Capture the cell that displays the provided text and extract its (x, y) central coordinate. 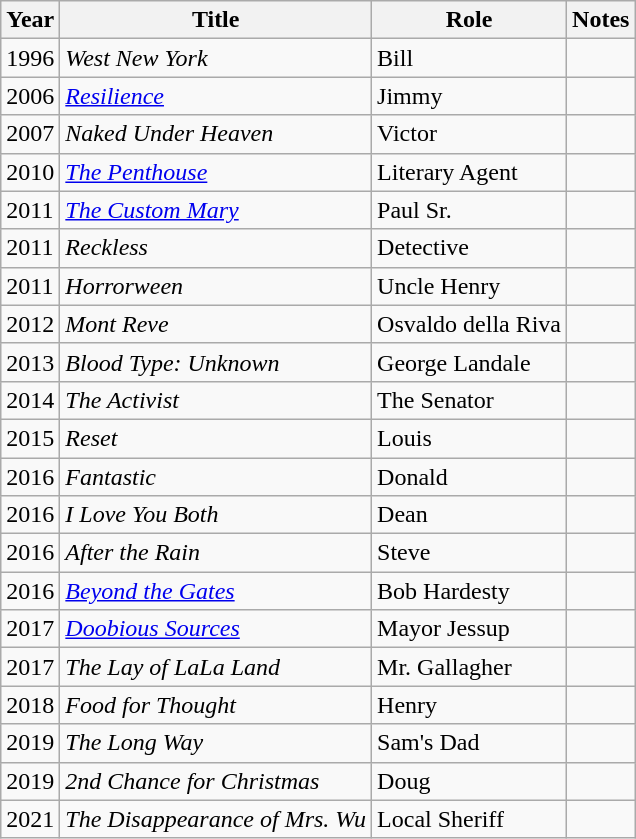
Resilience (216, 96)
Beyond the Gates (216, 591)
2014 (30, 400)
Doobious Sources (216, 629)
Year (30, 20)
Mont Reve (216, 324)
2021 (30, 819)
Victor (470, 134)
Blood Type: Unknown (216, 362)
Steve (470, 553)
Paul Sr. (470, 210)
Detective (470, 248)
Sam's Dad (470, 743)
The Penthouse (216, 172)
After the Rain (216, 553)
2006 (30, 96)
2nd Chance for Christmas (216, 781)
Mr. Gallagher (470, 667)
Bill (470, 58)
2007 (30, 134)
Mayor Jessup (470, 629)
I Love You Both (216, 515)
Local Sheriff (470, 819)
Doug (470, 781)
2012 (30, 324)
The Disappearance of Mrs. Wu (216, 819)
Uncle Henry (470, 286)
Notes (601, 20)
Role (470, 20)
Food for Thought (216, 705)
The Activist (216, 400)
2013 (30, 362)
Horrorween (216, 286)
1996 (30, 58)
Fantastic (216, 477)
2010 (30, 172)
Reckless (216, 248)
Naked Under Heaven (216, 134)
Reset (216, 438)
The Custom Mary (216, 210)
Louis (470, 438)
The Senator (470, 400)
2015 (30, 438)
Donald (470, 477)
2018 (30, 705)
Dean (470, 515)
The Lay of LaLa Land (216, 667)
Osvaldo della Riva (470, 324)
Jimmy (470, 96)
The Long Way (216, 743)
Bob Hardesty (470, 591)
West New York (216, 58)
Literary Agent (470, 172)
Henry (470, 705)
Title (216, 20)
George Landale (470, 362)
